Scan for the cell matching the given text and deliver its (X, Y) coordinate at center. 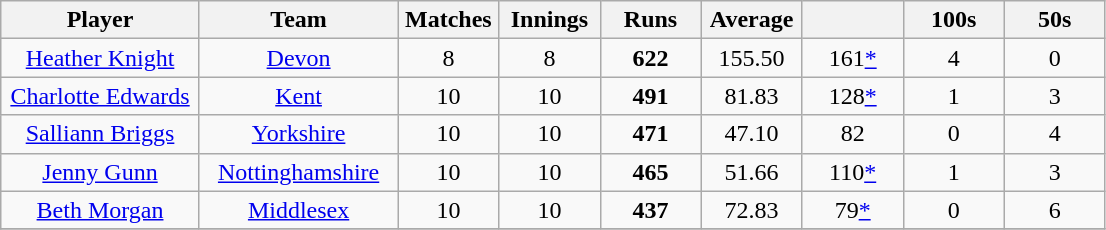
Heather Knight (100, 58)
622 (650, 58)
Kent (298, 96)
100s (954, 20)
Middlesex (298, 210)
50s (1054, 20)
161* (852, 58)
Jenny Gunn (100, 172)
Beth Morgan (100, 210)
471 (650, 134)
128* (852, 96)
Nottinghamshire (298, 172)
Team (298, 20)
Average (752, 20)
437 (650, 210)
82 (852, 134)
51.66 (752, 172)
Player (100, 20)
Innings (550, 20)
Salliann Briggs (100, 134)
Runs (650, 20)
Matches (448, 20)
Yorkshire (298, 134)
465 (650, 172)
72.83 (752, 210)
47.10 (752, 134)
Charlotte Edwards (100, 96)
79* (852, 210)
110* (852, 172)
81.83 (752, 96)
6 (1054, 210)
491 (650, 96)
155.50 (752, 58)
Devon (298, 58)
